Search for the cell housing the specified text and yield its (X, Y) center coordinate. 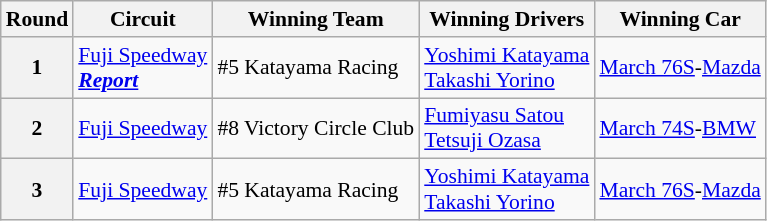
2 (38, 128)
Fuji SpeedwayReport (142, 68)
Fumiyasu Satou Tetsuji Ozasa (506, 128)
Round (38, 19)
1 (38, 68)
Winning Drivers (506, 19)
#8 Victory Circle Club (316, 128)
3 (38, 190)
Circuit (142, 19)
Winning Car (680, 19)
March 74S-BMW (680, 128)
Winning Team (316, 19)
